Return (x, y) of the center of cell containing provided text 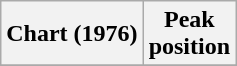
Chart (1976) (72, 34)
Peakposition (189, 34)
